Pinpoint the cell where the given text exists, returning its (x, y) midpoint coordinate. 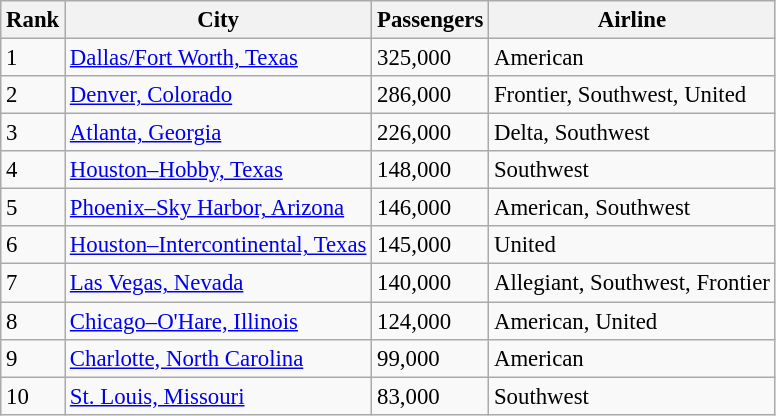
6 (33, 245)
Passengers (430, 20)
226,000 (430, 133)
St. Louis, Missouri (218, 396)
Phoenix–Sky Harbor, Arizona (218, 208)
Delta, Southwest (632, 133)
7 (33, 283)
Atlanta, Georgia (218, 133)
Chicago–O'Hare, Illinois (218, 321)
10 (33, 396)
Houston–Hobby, Texas (218, 170)
American, United (632, 321)
3 (33, 133)
286,000 (430, 95)
Frontier, Southwest, United (632, 95)
Rank (33, 20)
145,000 (430, 245)
Charlotte, North Carolina (218, 358)
Airline (632, 20)
City (218, 20)
Las Vegas, Nevada (218, 283)
4 (33, 170)
American, Southwest (632, 208)
2 (33, 95)
325,000 (430, 58)
9 (33, 358)
99,000 (430, 358)
1 (33, 58)
Allegiant, Southwest, Frontier (632, 283)
Houston–Intercontinental, Texas (218, 245)
United (632, 245)
Denver, Colorado (218, 95)
83,000 (430, 396)
146,000 (430, 208)
140,000 (430, 283)
5 (33, 208)
8 (33, 321)
148,000 (430, 170)
Dallas/Fort Worth, Texas (218, 58)
124,000 (430, 321)
